Return the (X, Y) coordinate for the center point of the cell that contains the specified text.  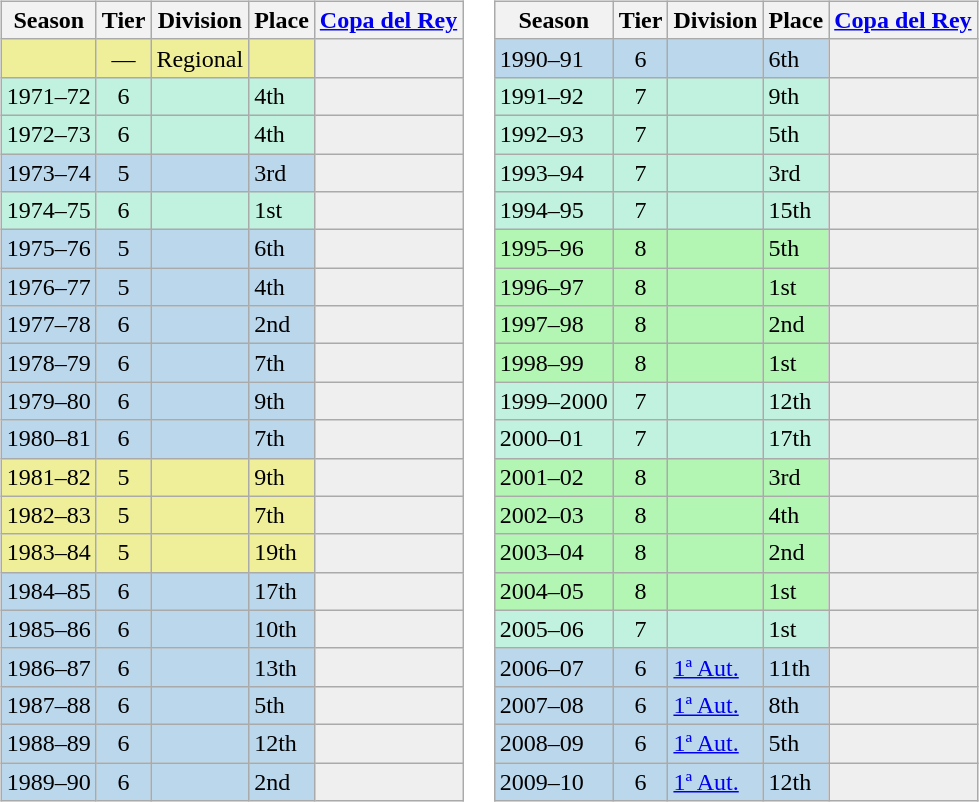
2005–06 (554, 629)
1982–83 (48, 515)
1980–81 (48, 439)
1988–89 (48, 743)
1974–75 (48, 211)
1981–82 (48, 477)
1971–72 (48, 96)
1995–96 (554, 249)
1986–87 (48, 667)
2001–02 (554, 477)
1994–95 (554, 211)
1993–94 (554, 173)
2004–05 (554, 591)
1992–93 (554, 134)
1972–73 (48, 134)
1983–84 (48, 553)
1998–99 (554, 363)
— (124, 58)
13th (282, 667)
1976–77 (48, 287)
1990–91 (554, 58)
1975–76 (48, 249)
1984–85 (48, 591)
1978–79 (48, 363)
1973–74 (48, 173)
19th (282, 553)
1979–80 (48, 401)
1997–98 (554, 325)
8th (796, 705)
2008–09 (554, 743)
1999–2000 (554, 401)
2000–01 (554, 439)
15th (796, 211)
10th (282, 629)
1977–78 (48, 325)
11th (796, 667)
2002–03 (554, 515)
1991–92 (554, 96)
1987–88 (48, 705)
1989–90 (48, 781)
2009–10 (554, 781)
2007–08 (554, 705)
2006–07 (554, 667)
2003–04 (554, 553)
Regional (200, 58)
1985–86 (48, 629)
1996–97 (554, 287)
